Locate the cell with the specified text and output its (X, Y) center coordinate. 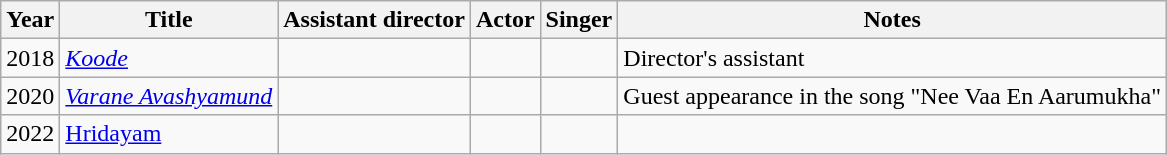
Varane Avashyamund (169, 96)
2018 (30, 58)
Koode (169, 58)
Title (169, 20)
Notes (892, 20)
Assistant director (374, 20)
Singer (579, 20)
Director's assistant (892, 58)
2022 (30, 134)
2020 (30, 96)
Actor (505, 20)
Hridayam (169, 134)
Guest appearance in the song "Nee Vaa En Aarumukha" (892, 96)
Year (30, 20)
